Locate the cell with the specified text and output its (x, y) center coordinate. 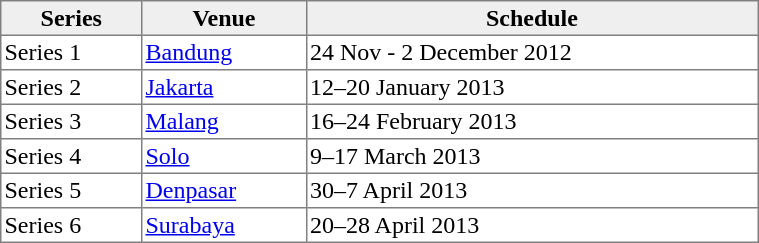
Denpasar (224, 190)
Surabaya (224, 225)
Series 2 (72, 87)
Bandung (224, 52)
16–24 February 2013 (532, 121)
Jakarta (224, 87)
Malang (224, 121)
Series 4 (72, 156)
Series 3 (72, 121)
24 Nov - 2 December 2012 (532, 52)
Series 6 (72, 225)
9–17 March 2013 (532, 156)
30–7 April 2013 (532, 190)
Series 1 (72, 52)
Venue (224, 18)
20–28 April 2013 (532, 225)
Series 5 (72, 190)
Schedule (532, 18)
12–20 January 2013 (532, 87)
Series (72, 18)
Solo (224, 156)
